Extract the [X, Y] coordinate from the center of the cell holding the provided text.  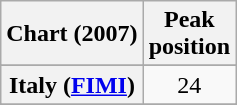
Peakposition [189, 34]
Chart (2007) [72, 34]
Italy (FIMI) [72, 85]
24 [189, 85]
